Identify which cell holds the provided text, then report its [X, Y] central coordinate. 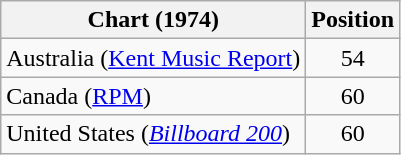
Chart (1974) [154, 20]
Position [353, 20]
54 [353, 58]
Australia (Kent Music Report) [154, 58]
United States (Billboard 200) [154, 134]
Canada (RPM) [154, 96]
